Output the (X, Y) coordinate of the center of the cell containing the given text.  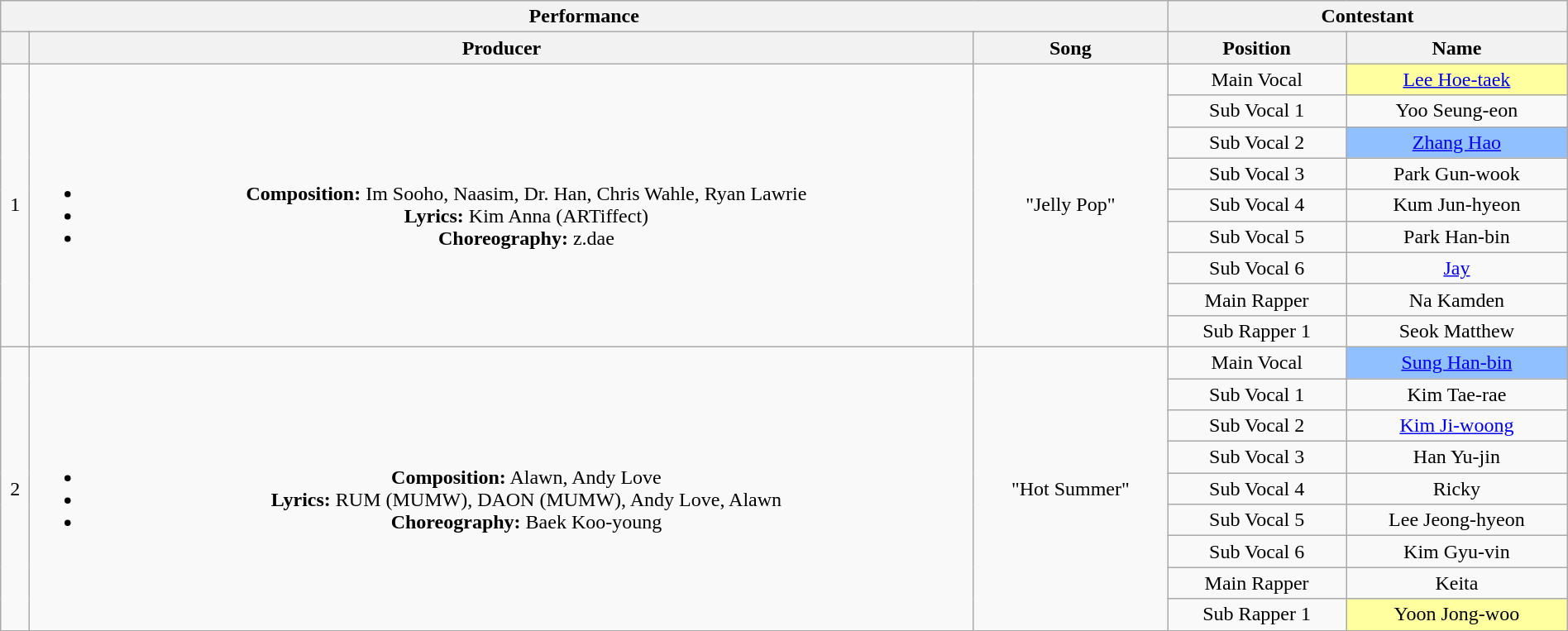
Performance (584, 17)
Han Yu-jin (1457, 457)
Keita (1457, 583)
1 (15, 205)
Name (1457, 48)
Kim Ji-woong (1457, 426)
Yoo Seung-eon (1457, 111)
Ricky (1457, 489)
2 (15, 488)
Contestant (1368, 17)
Yoon Jong-woo (1457, 614)
Lee Jeong-hyeon (1457, 520)
Kum Jun-hyeon (1457, 205)
Na Kamden (1457, 299)
Song (1070, 48)
Seok Matthew (1457, 331)
Zhang Hao (1457, 142)
"Jelly Pop" (1070, 205)
Kim Tae-rae (1457, 394)
Producer (501, 48)
Sung Han-bin (1457, 362)
"Hot Summer" (1070, 488)
Jay (1457, 268)
Kim Gyu-vin (1457, 552)
Composition: Im Sooho, Naasim, Dr. Han, Chris Wahle, Ryan LawrieLyrics: Kim Anna (ARTiffect)Choreography: z.dae (501, 205)
Park Gun-wook (1457, 174)
Composition: Alawn, Andy LoveLyrics: RUM (MUMW), DAON (MUMW), Andy Love, AlawnChoreography: Baek Koo-young (501, 488)
Park Han-bin (1457, 237)
Lee Hoe-taek (1457, 79)
Position (1257, 48)
